Return the (x, y) coordinate for the center point of the cell that contains the specified text.  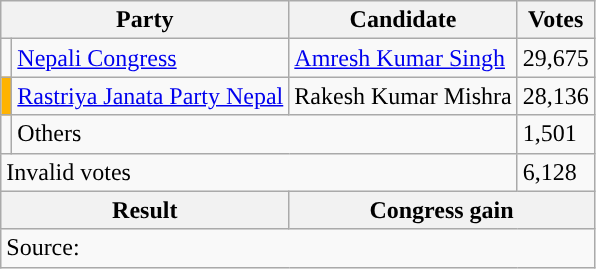
Rastriya Janata Party Nepal (150, 96)
Source: (298, 248)
Party (145, 20)
29,675 (556, 58)
Nepali Congress (150, 58)
1,501 (556, 134)
Congress gain (442, 210)
Candidate (403, 20)
28,136 (556, 96)
Others (264, 134)
Rakesh Kumar Mishra (403, 96)
Votes (556, 20)
Amresh Kumar Singh (403, 58)
6,128 (556, 172)
Invalid votes (259, 172)
Result (145, 210)
